Provide the (X, Y) coordinate of the cell's center where the given text is located.  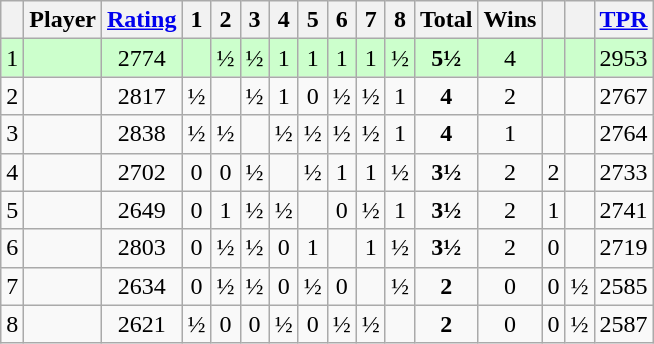
2774 (142, 58)
Total (446, 20)
2585 (624, 286)
5½ (446, 58)
2817 (142, 96)
2741 (624, 210)
2702 (142, 172)
2733 (624, 172)
2838 (142, 134)
Player (63, 20)
2767 (624, 96)
2634 (142, 286)
2621 (142, 324)
2649 (142, 210)
2719 (624, 248)
Rating (142, 20)
2803 (142, 248)
2953 (624, 58)
Wins (510, 20)
2764 (624, 134)
2587 (624, 324)
TPR (624, 20)
